Identify which cell holds the provided text, then report its (x, y) central coordinate. 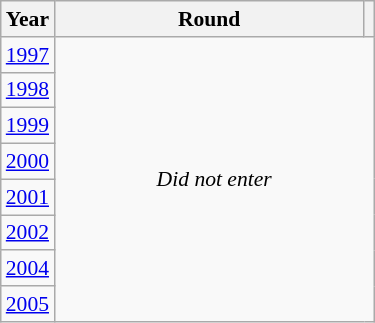
1999 (28, 126)
1998 (28, 90)
2000 (28, 162)
2004 (28, 269)
2005 (28, 304)
Did not enter (214, 180)
Year (28, 19)
1997 (28, 55)
2001 (28, 197)
2002 (28, 233)
Round (209, 19)
